From the cell containing the given text, extract its center point as (x, y) coordinate. 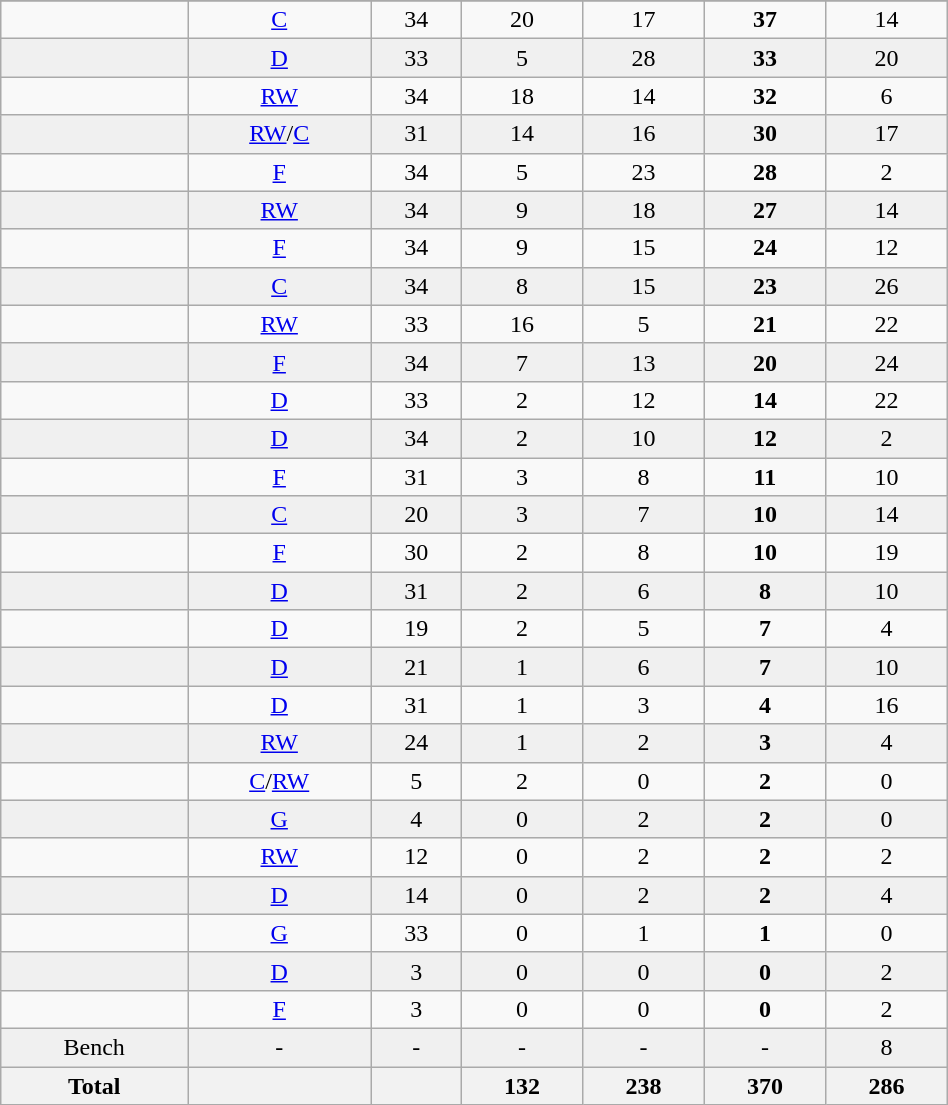
132 (522, 1085)
C/RW (280, 781)
13 (644, 362)
286 (887, 1085)
11 (764, 477)
238 (644, 1085)
32 (764, 96)
RW/C (280, 134)
26 (887, 286)
Total (94, 1085)
37 (764, 20)
370 (764, 1085)
27 (764, 210)
Bench (94, 1047)
